Output the [X, Y] coordinate of the center of the cell containing the given text.  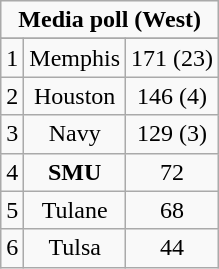
129 (3) [172, 134]
SMU [75, 172]
146 (4) [172, 96]
44 [172, 248]
3 [12, 134]
Memphis [75, 58]
68 [172, 210]
Tulane [75, 210]
6 [12, 248]
4 [12, 172]
1 [12, 58]
5 [12, 210]
Tulsa [75, 248]
Houston [75, 96]
72 [172, 172]
171 (23) [172, 58]
2 [12, 96]
Navy [75, 134]
Media poll (West) [110, 20]
